Return the (x, y) coordinate for the center point of the cell that contains the specified text.  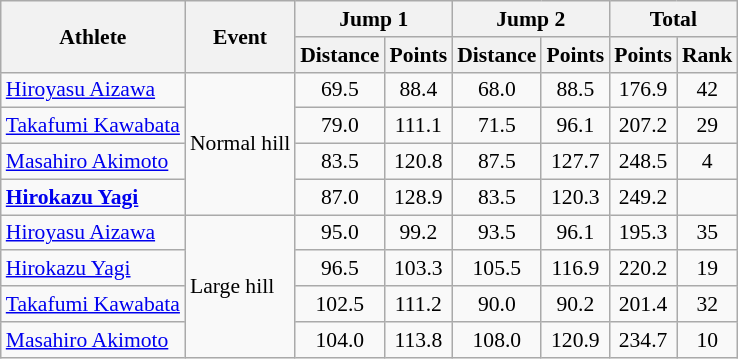
105.5 (496, 269)
234.7 (643, 340)
95.0 (340, 233)
113.8 (418, 340)
32 (708, 304)
4 (708, 162)
176.9 (643, 90)
108.0 (496, 340)
120.8 (418, 162)
90.0 (496, 304)
88.4 (418, 90)
68.0 (496, 90)
Event (240, 36)
220.2 (643, 269)
111.1 (418, 126)
195.3 (643, 233)
201.4 (643, 304)
42 (708, 90)
120.3 (575, 197)
88.5 (575, 90)
69.5 (340, 90)
99.2 (418, 233)
87.5 (496, 162)
29 (708, 126)
10 (708, 340)
102.5 (340, 304)
35 (708, 233)
111.2 (418, 304)
248.5 (643, 162)
120.9 (575, 340)
Athlete (93, 36)
Jump 1 (374, 19)
116.9 (575, 269)
96.5 (340, 269)
104.0 (340, 340)
Total (673, 19)
90.2 (575, 304)
128.9 (418, 197)
Jump 2 (530, 19)
Normal hill (240, 143)
93.5 (496, 233)
103.3 (418, 269)
79.0 (340, 126)
19 (708, 269)
87.0 (340, 197)
Large hill (240, 286)
Rank (708, 55)
249.2 (643, 197)
71.5 (496, 126)
127.7 (575, 162)
207.2 (643, 126)
